Capture the cell that displays the provided text and extract its (X, Y) central coordinate. 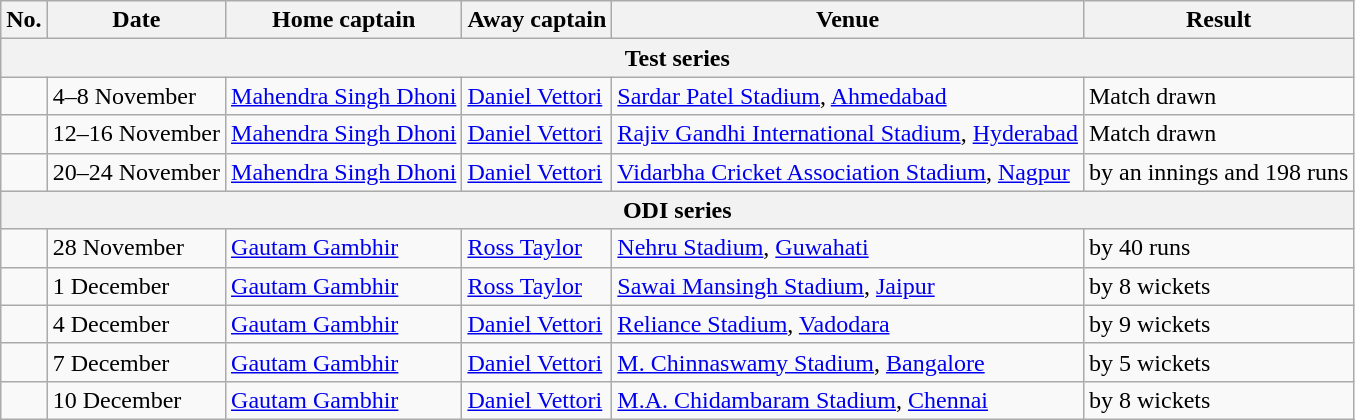
M.A. Chidambaram Stadium, Chennai (848, 400)
Sardar Patel Stadium, Ahmedabad (848, 96)
by 40 runs (1218, 248)
Date (136, 20)
10 December (136, 400)
4–8 November (136, 96)
Vidarbha Cricket Association Stadium, Nagpur (848, 172)
by an innings and 198 runs (1218, 172)
No. (24, 20)
20–24 November (136, 172)
4 December (136, 324)
by 9 wickets (1218, 324)
Rajiv Gandhi International Stadium, Hyderabad (848, 134)
7 December (136, 362)
Venue (848, 20)
Reliance Stadium, Vadodara (848, 324)
M. Chinnaswamy Stadium, Bangalore (848, 362)
Away captain (537, 20)
28 November (136, 248)
ODI series (678, 210)
Nehru Stadium, Guwahati (848, 248)
Sawai Mansingh Stadium, Jaipur (848, 286)
by 5 wickets (1218, 362)
Home captain (344, 20)
1 December (136, 286)
Result (1218, 20)
12–16 November (136, 134)
Test series (678, 58)
